From the cell containing the given text, extract its center point as [x, y] coordinate. 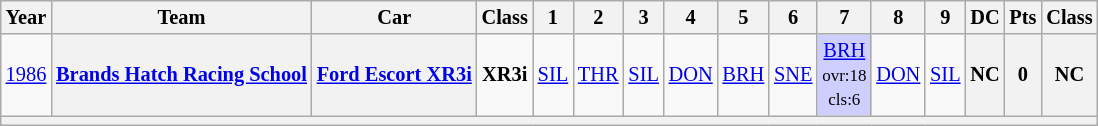
DC [984, 17]
Pts [1024, 17]
7 [844, 17]
SNE [793, 75]
XR3i [505, 75]
9 [945, 17]
3 [643, 17]
Team [182, 17]
2 [598, 17]
1986 [26, 75]
Brands Hatch Racing School [182, 75]
BRH [744, 75]
Car [394, 17]
1 [553, 17]
8 [898, 17]
0 [1024, 75]
THR [598, 75]
Year [26, 17]
6 [793, 17]
BRHovr:18cls:6 [844, 75]
4 [691, 17]
Ford Escort XR3i [394, 75]
5 [744, 17]
